Locate the cell with the specified text and output its [X, Y] center coordinate. 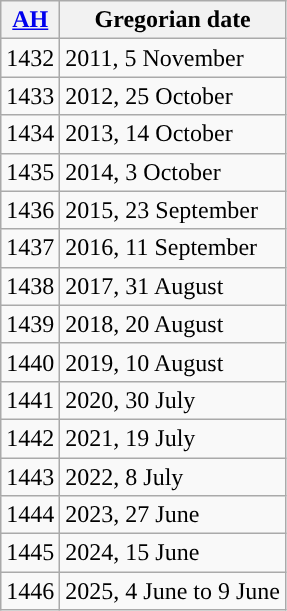
2015, 23 September [173, 210]
2021, 19 July [173, 438]
2014, 3 October [173, 172]
2025, 4 June to 9 June [173, 591]
1436 [30, 210]
2013, 14 October [173, 134]
1443 [30, 477]
1437 [30, 248]
AH [30, 20]
1446 [30, 591]
1444 [30, 515]
Gregorian date [173, 20]
2016, 11 September [173, 248]
2018, 20 August [173, 324]
1434 [30, 134]
1440 [30, 362]
2023, 27 June [173, 515]
1432 [30, 58]
2022, 8 July [173, 477]
2012, 25 October [173, 96]
2024, 15 June [173, 553]
1442 [30, 438]
2019, 10 August [173, 362]
2020, 30 July [173, 400]
1433 [30, 96]
1438 [30, 286]
2011, 5 November [173, 58]
1445 [30, 553]
1441 [30, 400]
2017, 31 August [173, 286]
1435 [30, 172]
1439 [30, 324]
